Capture the cell that displays the provided text and extract its [x, y] central coordinate. 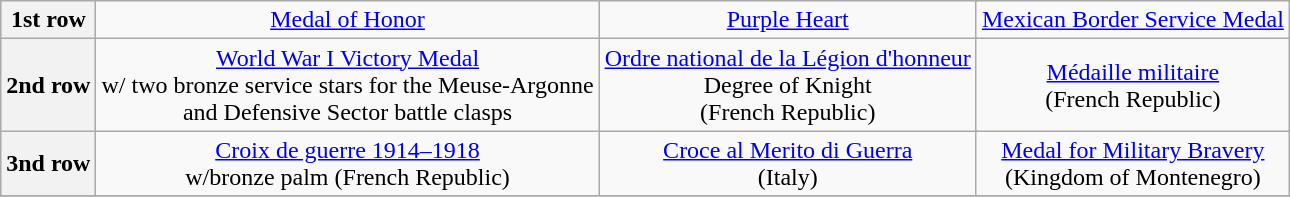
World War I Victory Medal w/ two bronze service stars for the Meuse-Argonne and Defensive Sector battle clasps [348, 85]
Medal for Military Bravery (Kingdom of Montenegro) [1132, 164]
Médaille militaire (French Republic) [1132, 85]
3nd row [48, 164]
Ordre national de la Légion d'honneur Degree of Knight (French Republic) [788, 85]
Mexican Border Service Medal [1132, 20]
Medal of Honor [348, 20]
Purple Heart [788, 20]
2nd row [48, 85]
Croce al Merito di Guerra (Italy) [788, 164]
Croix de guerre 1914–1918 w/bronze palm (French Republic) [348, 164]
1st row [48, 20]
